Detect which cell encompasses the target text, then output its [X, Y] center coordinate. 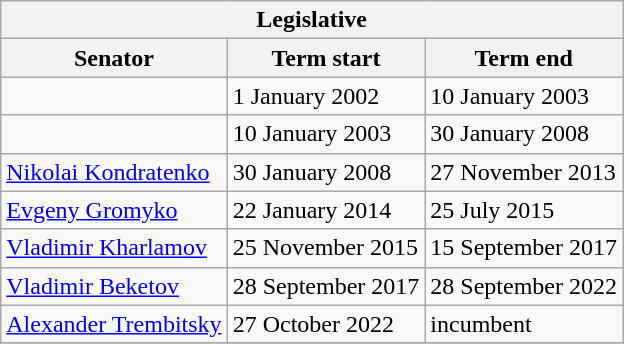
25 July 2015 [524, 210]
15 September 2017 [524, 248]
28 September 2022 [524, 286]
Senator [114, 58]
27 October 2022 [326, 324]
25 November 2015 [326, 248]
22 January 2014 [326, 210]
Nikolai Kondratenko [114, 172]
Evgeny Gromyko [114, 210]
Vladimir Kharlamov [114, 248]
Term start [326, 58]
27 November 2013 [524, 172]
28 September 2017 [326, 286]
1 January 2002 [326, 96]
Vladimir Beketov [114, 286]
Term end [524, 58]
incumbent [524, 324]
Legislative [312, 20]
Alexander Trembitsky [114, 324]
